Locate the cell with the specified text and output its [x, y] center coordinate. 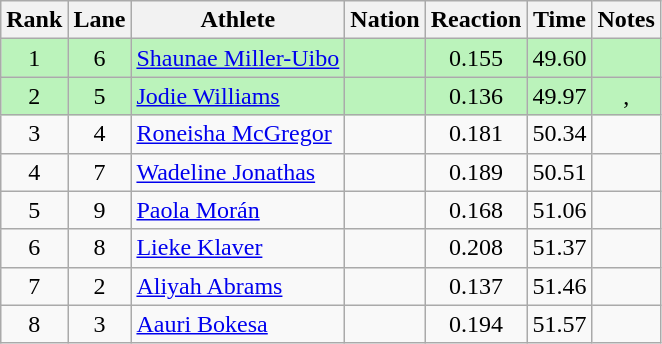
51.46 [560, 286]
Notes [626, 20]
50.51 [560, 172]
Time [560, 20]
Nation [385, 20]
Roneisha McGregor [238, 134]
Athlete [238, 20]
51.37 [560, 248]
0.189 [476, 172]
Jodie Williams [238, 96]
0.194 [476, 324]
49.97 [560, 96]
49.60 [560, 58]
0.168 [476, 210]
1 [34, 58]
0.136 [476, 96]
0.208 [476, 248]
Lieke Klaver [238, 248]
51.57 [560, 324]
Paola Morán [238, 210]
, [626, 96]
9 [100, 210]
Shaunae Miller-Uibo [238, 58]
51.06 [560, 210]
0.181 [476, 134]
Aliyah Abrams [238, 286]
50.34 [560, 134]
Rank [34, 20]
Wadeline Jonathas [238, 172]
0.137 [476, 286]
Lane [100, 20]
Aauri Bokesa [238, 324]
Reaction [476, 20]
0.155 [476, 58]
